Provide the (X, Y) coordinate of the cell's center where the given text is located.  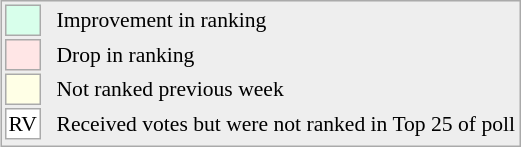
Not ranked previous week (286, 90)
Drop in ranking (286, 55)
Received votes but were not ranked in Top 25 of poll (286, 124)
RV (23, 124)
Improvement in ranking (286, 20)
